Output the (X, Y) coordinate of the center of the cell containing the given text.  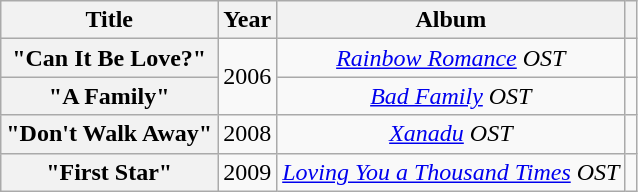
"Don't Walk Away" (110, 134)
"First Star" (110, 172)
Album (451, 20)
Title (110, 20)
Xanadu OST (451, 134)
2009 (248, 172)
"A Family" (110, 96)
2006 (248, 77)
Loving You a Thousand Times OST (451, 172)
Year (248, 20)
Bad Family OST (451, 96)
Rainbow Romance OST (451, 58)
2008 (248, 134)
"Can It Be Love?" (110, 58)
